Identify which cell holds the provided text, then report its [x, y] central coordinate. 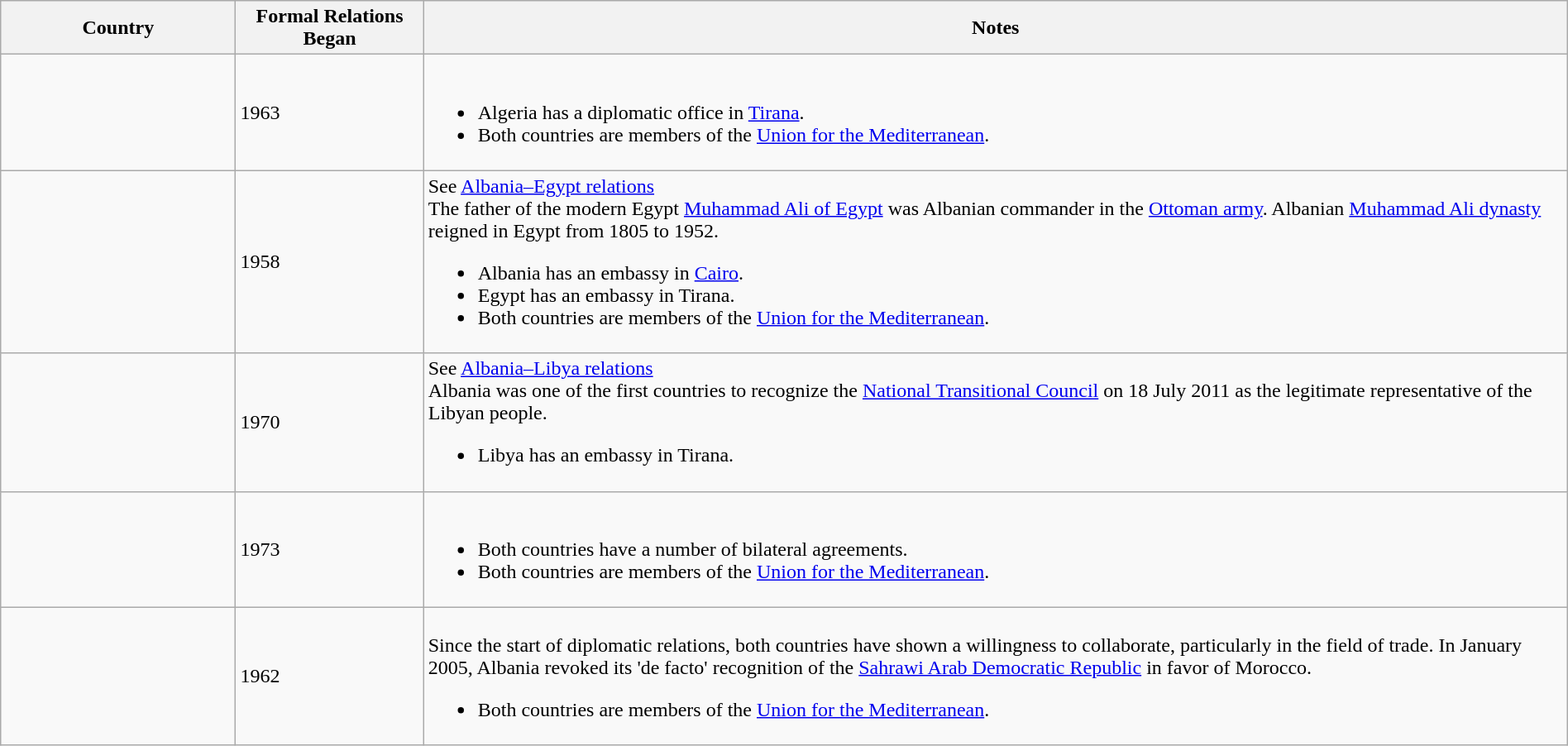
Formal Relations Began [329, 28]
Country [118, 28]
1963 [329, 112]
Both countries have a number of bilateral agreements.Both countries are members of the Union for the Mediterranean. [996, 549]
1962 [329, 677]
Algeria has a diplomatic office in Tirana.Both countries are members of the Union for the Mediterranean. [996, 112]
Notes [996, 28]
1970 [329, 422]
1958 [329, 261]
1973 [329, 549]
